Return the [x, y] coordinate for the center point of the cell that contains the specified text.  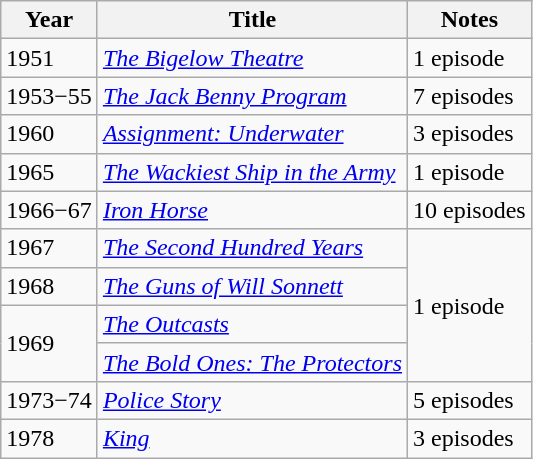
1953−55 [50, 96]
7 episodes [470, 96]
1973−74 [50, 400]
10 episodes [470, 210]
1969 [50, 343]
The Jack Benny Program [252, 96]
King [252, 438]
The Bold Ones: The Protectors [252, 362]
1967 [50, 248]
1965 [50, 172]
Iron Horse [252, 210]
The Guns of Will Sonnett [252, 286]
The Outcasts [252, 324]
1951 [50, 58]
The Wackiest Ship in the Army [252, 172]
Police Story [252, 400]
5 episodes [470, 400]
Title [252, 20]
The Bigelow Theatre [252, 58]
The Second Hundred Years [252, 248]
1978 [50, 438]
1968 [50, 286]
1966−67 [50, 210]
1960 [50, 134]
Assignment: Underwater [252, 134]
Notes [470, 20]
Year [50, 20]
